Output the (x, y) coordinate of the center of the cell containing the given text.  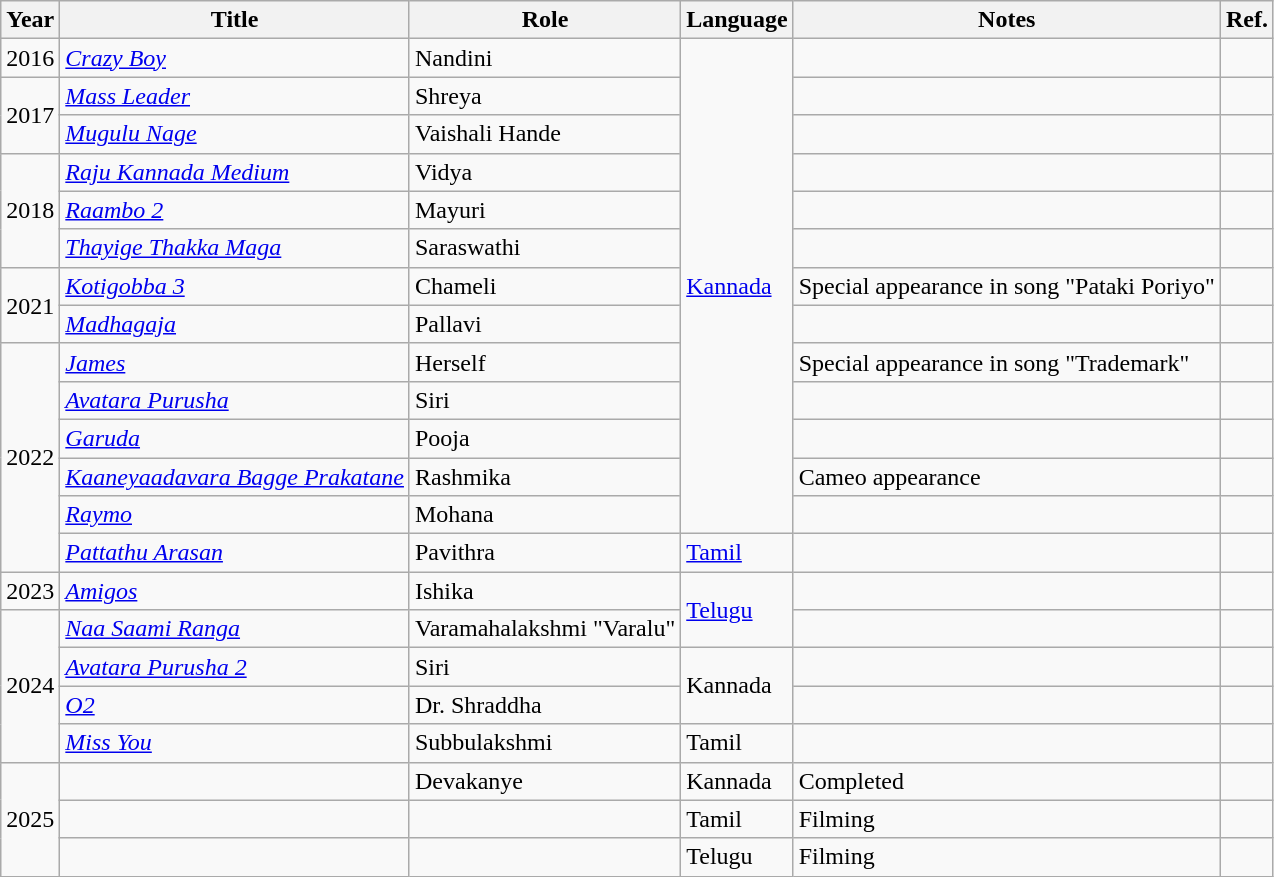
Crazy Boy (235, 58)
Chameli (544, 286)
Devakanye (544, 781)
Subbulakshmi (544, 743)
Thayige Thakka Maga (235, 248)
Nandini (544, 58)
Raambo 2 (235, 210)
2016 (30, 58)
Kotigobba 3 (235, 286)
Shreya (544, 96)
Mohana (544, 515)
Ishika (544, 591)
2021 (30, 305)
Pallavi (544, 324)
Mayuri (544, 210)
Cameo appearance (1006, 477)
Dr. Shraddha (544, 705)
Year (30, 20)
Rashmika (544, 477)
Naa Saami Ranga (235, 629)
2025 (30, 819)
Pattathu Arasan (235, 553)
Amigos (235, 591)
Language (737, 20)
Role (544, 20)
Herself (544, 362)
Raymo (235, 515)
2018 (30, 210)
Avatara Purusha 2 (235, 667)
2017 (30, 115)
Mugulu Nage (235, 134)
Pooja (544, 438)
Vidya (544, 172)
Madhagaja (235, 324)
Mass Leader (235, 96)
Miss You (235, 743)
O2 (235, 705)
Pavithra (544, 553)
Garuda (235, 438)
Title (235, 20)
Raju Kannada Medium (235, 172)
Kaaneyaadavara Bagge Prakatane (235, 477)
Saraswathi (544, 248)
2024 (30, 686)
Avatara Purusha (235, 400)
Special appearance in song "Trademark" (1006, 362)
Varamahalakshmi "Varalu" (544, 629)
Special appearance in song "Pataki Poriyo" (1006, 286)
2022 (30, 457)
Vaishali Hande (544, 134)
James (235, 362)
2023 (30, 591)
Notes (1006, 20)
Ref. (1246, 20)
Completed (1006, 781)
